Output the [X, Y] coordinate of the center of the cell containing the given text.  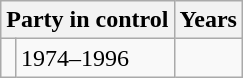
1974–1996 [94, 58]
Years [208, 20]
Party in control [88, 20]
